Extract the (x, y) coordinate from the center of the cell holding the provided text.  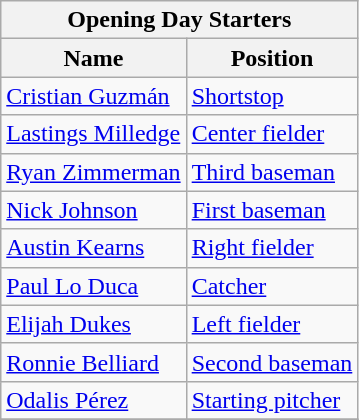
Opening Day Starters (180, 20)
Second baseman (272, 362)
Right fielder (272, 248)
Shortstop (272, 96)
Ronnie Belliard (94, 362)
Ryan Zimmerman (94, 172)
Catcher (272, 286)
Center fielder (272, 134)
Elijah Dukes (94, 324)
Starting pitcher (272, 400)
Name (94, 58)
Cristian Guzmán (94, 96)
First baseman (272, 210)
Austin Kearns (94, 248)
Paul Lo Duca (94, 286)
Third baseman (272, 172)
Odalis Pérez (94, 400)
Position (272, 58)
Left fielder (272, 324)
Nick Johnson (94, 210)
Lastings Milledge (94, 134)
